Identify which cell holds the provided text, then report its [X, Y] central coordinate. 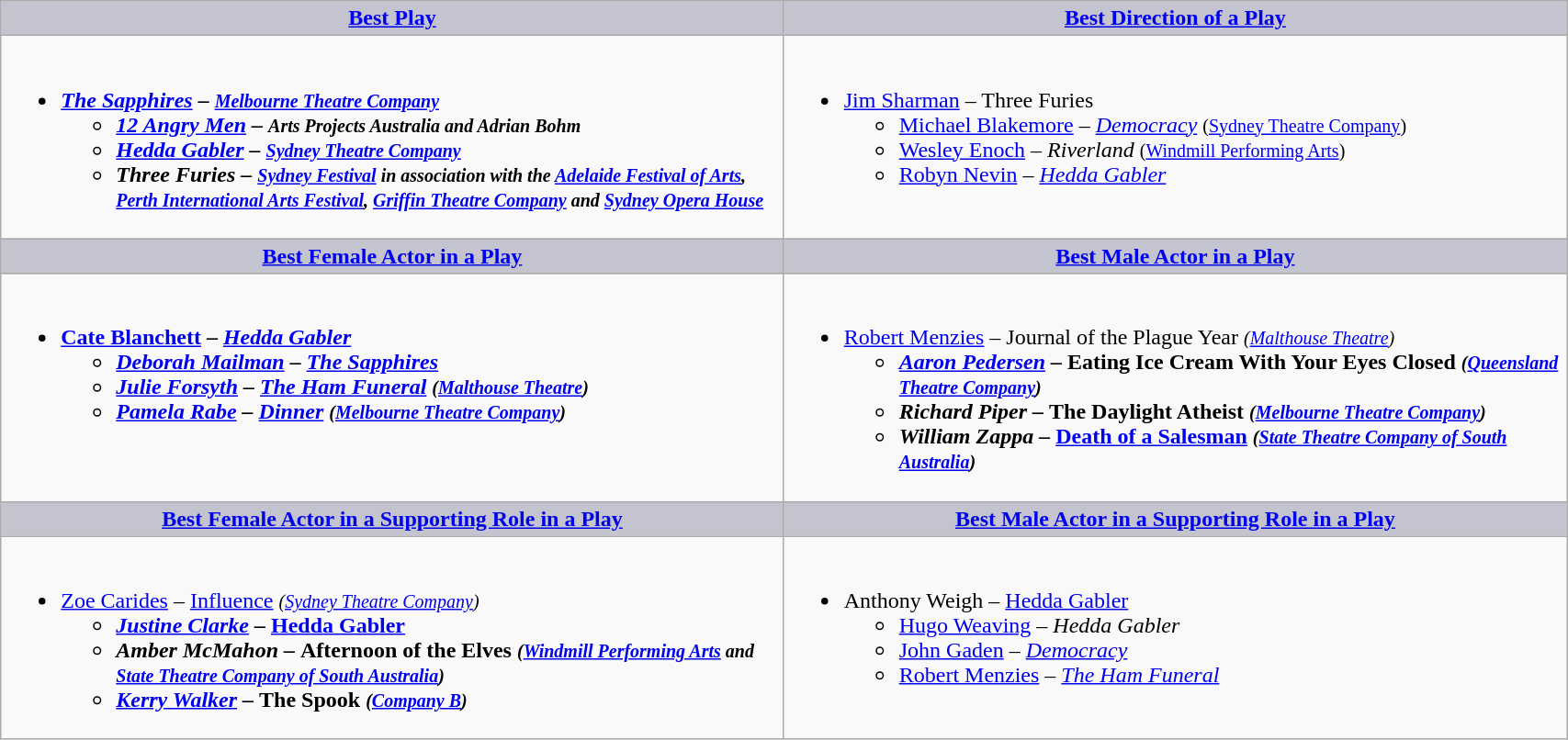
Best Male Actor in a Play [1175, 256]
Best Female Actor in a Supporting Role in a Play [392, 519]
Best Male Actor in a Supporting Role in a Play [1175, 519]
Anthony Weigh – Hedda GablerHugo Weaving – Hedda GablerJohn Gaden – DemocracyRobert Menzies – The Ham Funeral [1175, 637]
Best Female Actor in a Play [392, 256]
Best Direction of a Play [1175, 18]
Best Play [392, 18]
